Output the [X, Y] coordinate of the center of the cell containing the given text.  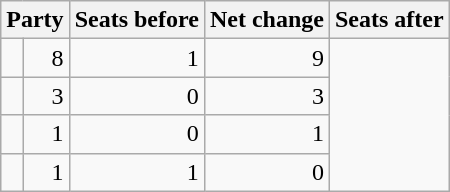
8 [46, 58]
Party [35, 20]
Net change [266, 20]
Seats after [389, 20]
Seats before [136, 20]
9 [266, 58]
